Provide the [x, y] coordinate of the cell's center where the given text is located.  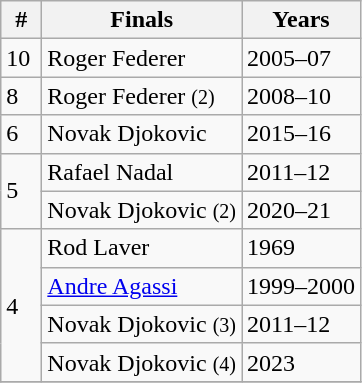
2008–10 [302, 96]
10 [22, 58]
Years [302, 20]
Novak Djokovic [142, 134]
5 [22, 191]
Finals [142, 20]
Novak Djokovic (2) [142, 210]
Novak Djokovic (3) [142, 324]
2015–16 [302, 134]
2020–21 [302, 210]
2005–07 [302, 58]
2023 [302, 362]
1969 [302, 248]
1999–2000 [302, 286]
# [22, 20]
Roger Federer (2) [142, 96]
8 [22, 96]
Andre Agassi [142, 286]
Rod Laver [142, 248]
Rafael Nadal [142, 172]
6 [22, 134]
Novak Djokovic (4) [142, 362]
4 [22, 305]
Roger Federer [142, 58]
